Output the [x, y] coordinate of the center of the cell containing the given text.  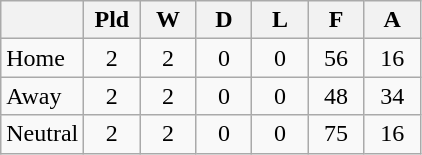
Home [42, 58]
L [280, 20]
56 [336, 58]
W [168, 20]
48 [336, 96]
F [336, 20]
D [224, 20]
75 [336, 134]
A [392, 20]
34 [392, 96]
Pld [112, 20]
Away [42, 96]
Neutral [42, 134]
